Locate the cell with the specified text and output its (x, y) center coordinate. 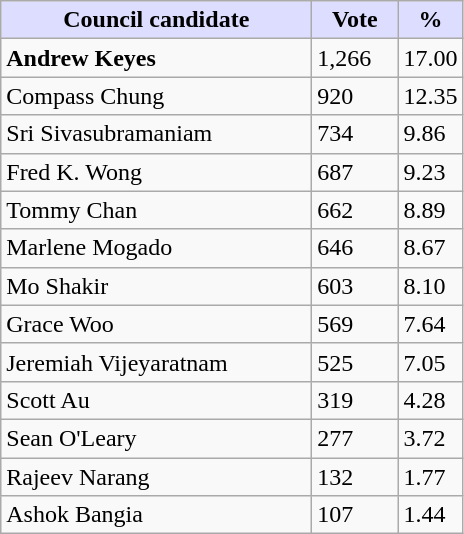
9.86 (430, 134)
1.44 (430, 515)
17.00 (430, 58)
603 (355, 286)
Tommy Chan (156, 210)
Ashok Bangia (156, 515)
7.64 (430, 324)
920 (355, 96)
1.77 (430, 477)
Compass Chung (156, 96)
Council candidate (156, 20)
Vote (355, 20)
Andrew Keyes (156, 58)
12.35 (430, 96)
Fred K. Wong (156, 172)
Sean O'Leary (156, 438)
662 (355, 210)
Jeremiah Vijeyaratnam (156, 362)
569 (355, 324)
Rajeev Narang (156, 477)
9.23 (430, 172)
Scott Au (156, 400)
132 (355, 477)
8.67 (430, 248)
525 (355, 362)
687 (355, 172)
277 (355, 438)
1,266 (355, 58)
% (430, 20)
319 (355, 400)
8.89 (430, 210)
3.72 (430, 438)
4.28 (430, 400)
8.10 (430, 286)
Grace Woo (156, 324)
Marlene Mogado (156, 248)
Sri Sivasubramaniam (156, 134)
Mo Shakir (156, 286)
7.05 (430, 362)
734 (355, 134)
107 (355, 515)
646 (355, 248)
